Pinpoint the cell where the given text exists, returning its [x, y] midpoint coordinate. 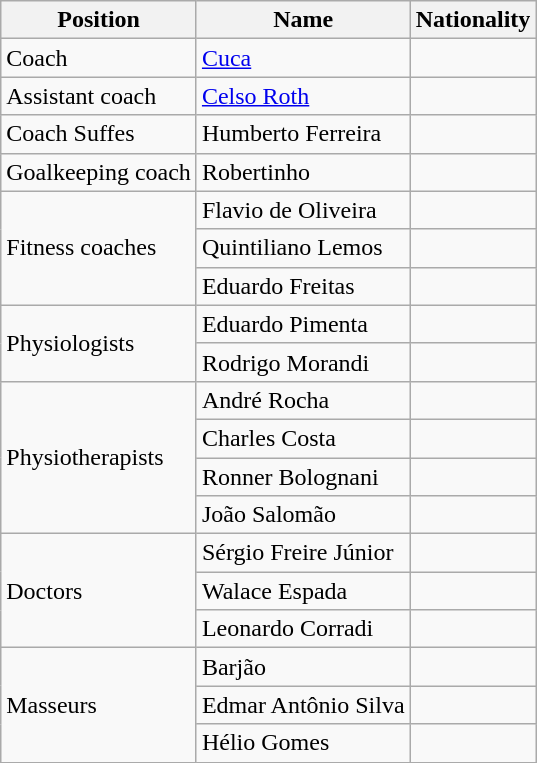
Name [303, 20]
Robertinho [303, 172]
João Salomão [303, 515]
Humberto Ferreira [303, 134]
Edmar Antônio Silva [303, 705]
Sérgio Freire Júnior [303, 553]
Doctors [99, 591]
Ronner Bolognani [303, 477]
Leonardo Corradi [303, 629]
Coach Suffes [99, 134]
Rodrigo Morandi [303, 362]
Goalkeeping coach [99, 172]
Celso Roth [303, 96]
Eduardo Pimenta [303, 324]
Physiologists [99, 343]
Nationality [473, 20]
Eduardo Freitas [303, 286]
Assistant coach [99, 96]
Walace Espada [303, 591]
André Rocha [303, 400]
Fitness coaches [99, 248]
Flavio de Oliveira [303, 210]
Physiotherapists [99, 457]
Charles Costa [303, 438]
Masseurs [99, 705]
Barjão [303, 667]
Hélio Gomes [303, 743]
Quintiliano Lemos [303, 248]
Coach [99, 58]
Cuca [303, 58]
Position [99, 20]
